Pinpoint the cell where the given text exists, returning its [X, Y] midpoint coordinate. 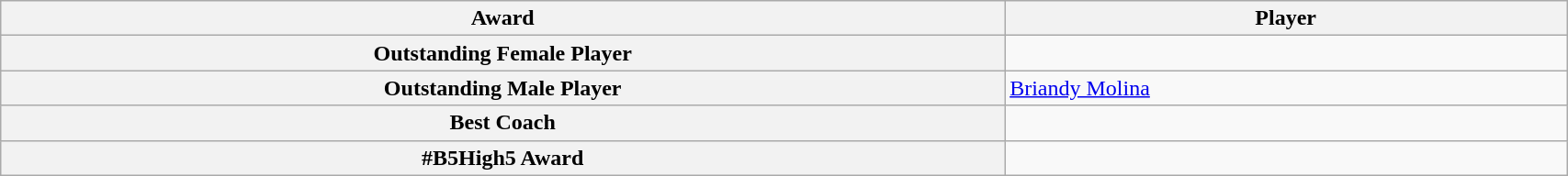
Award [503, 18]
#B5High5 Award [503, 158]
Briandy Molina [1286, 88]
Outstanding Male Player [503, 88]
Player [1286, 18]
Outstanding Female Player [503, 53]
Best Coach [503, 123]
